Locate the cell with the specified text and output its (x, y) center coordinate. 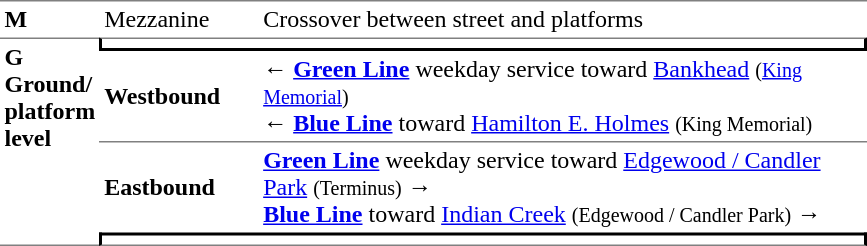
Westbound (180, 97)
M (50, 19)
Eastbound (180, 187)
Mezzanine (180, 19)
GGround/platform level (50, 142)
